Capture the cell that displays the provided text and extract its [x, y] central coordinate. 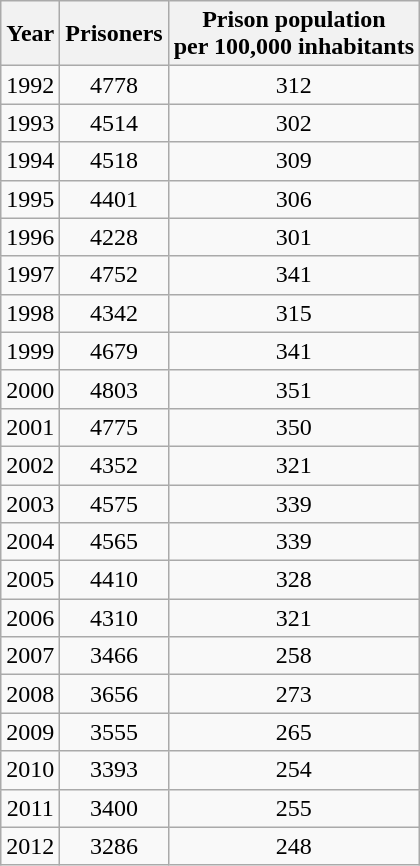
4778 [114, 85]
350 [294, 427]
351 [294, 389]
328 [294, 580]
2003 [30, 503]
1998 [30, 313]
4679 [114, 351]
248 [294, 846]
3555 [114, 732]
1995 [30, 199]
255 [294, 808]
1994 [30, 161]
315 [294, 313]
306 [294, 199]
4518 [114, 161]
2004 [30, 542]
2000 [30, 389]
4228 [114, 237]
3286 [114, 846]
1997 [30, 275]
3400 [114, 808]
2008 [30, 694]
4775 [114, 427]
3466 [114, 656]
1992 [30, 85]
4803 [114, 389]
3656 [114, 694]
4352 [114, 465]
312 [294, 85]
2010 [30, 770]
4310 [114, 618]
309 [294, 161]
4401 [114, 199]
2011 [30, 808]
4514 [114, 123]
2007 [30, 656]
Year [30, 34]
2006 [30, 618]
2009 [30, 732]
273 [294, 694]
302 [294, 123]
2012 [30, 846]
4575 [114, 503]
Prisoners [114, 34]
4342 [114, 313]
Prison population per 100,000 inhabitants [294, 34]
2005 [30, 580]
254 [294, 770]
4410 [114, 580]
2002 [30, 465]
2001 [30, 427]
3393 [114, 770]
4565 [114, 542]
265 [294, 732]
4752 [114, 275]
1999 [30, 351]
1993 [30, 123]
258 [294, 656]
301 [294, 237]
1996 [30, 237]
